Scan for the cell matching the given text and deliver its (x, y) coordinate at center. 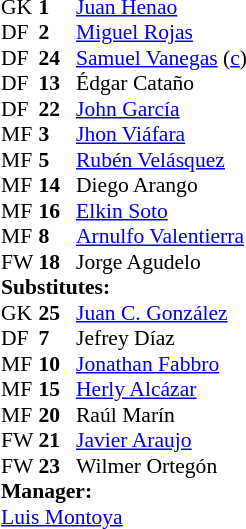
14 (57, 185)
8 (57, 237)
15 (57, 389)
16 (57, 211)
23 (57, 466)
13 (57, 83)
21 (57, 441)
2 (57, 33)
GK (20, 313)
22 (57, 109)
7 (57, 339)
5 (57, 160)
20 (57, 415)
18 (57, 262)
3 (57, 135)
25 (57, 313)
24 (57, 58)
10 (57, 364)
